Pinpoint the cell where the given text exists, returning its (X, Y) midpoint coordinate. 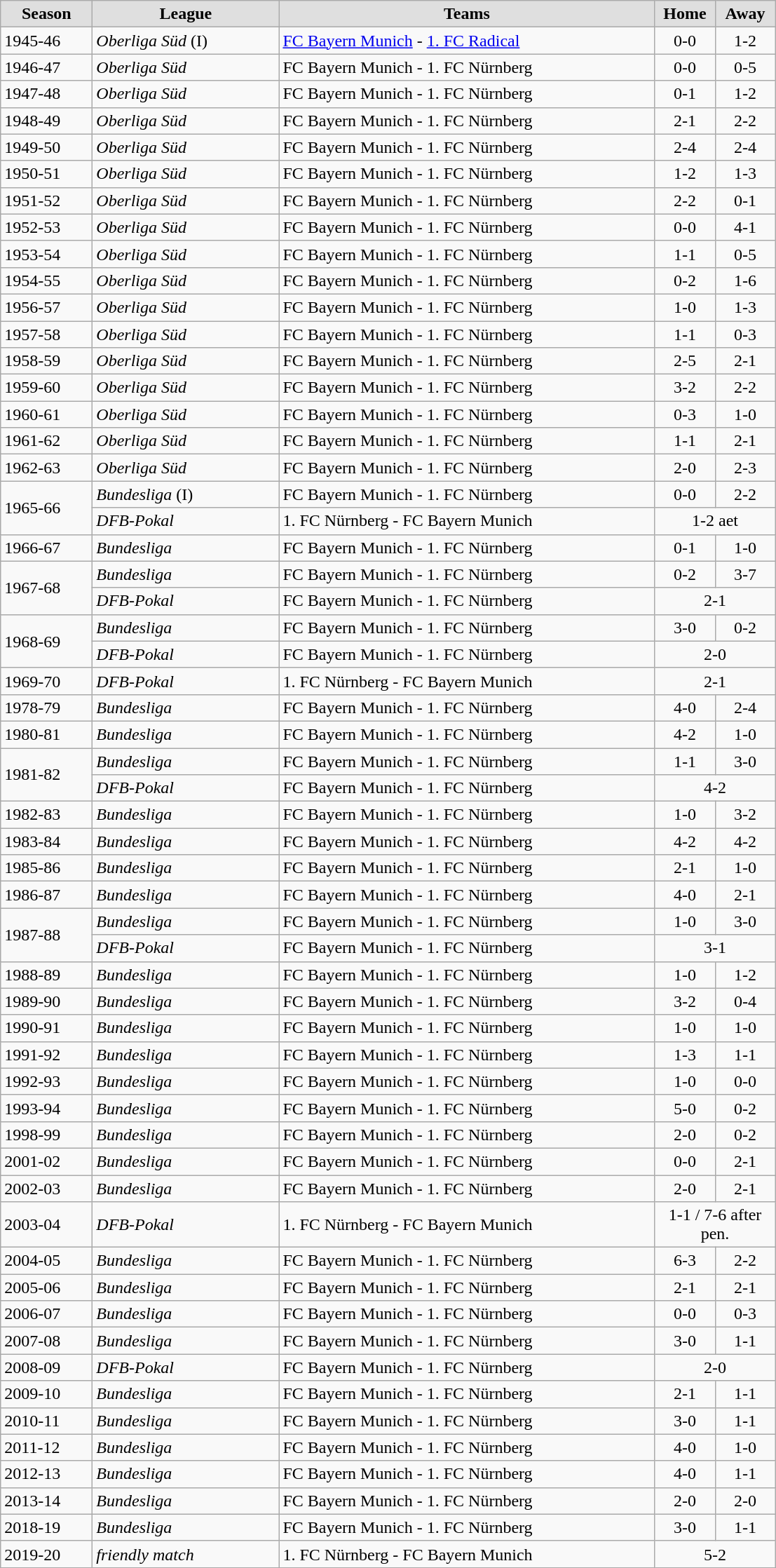
6-3 (685, 1261)
1993-94 (46, 1108)
Home (685, 14)
1959-60 (46, 388)
1949-50 (46, 147)
1950-51 (46, 174)
2-5 (685, 361)
3-7 (745, 574)
1980-81 (46, 734)
1982-83 (46, 815)
1966-67 (46, 548)
1969-70 (46, 681)
2011-12 (46, 1447)
League (186, 14)
2006-07 (46, 1314)
1952-53 (46, 227)
1981-82 (46, 774)
1956-57 (46, 307)
2018-19 (46, 1527)
1954-55 (46, 281)
5-0 (685, 1108)
2012-13 (46, 1474)
2013-14 (46, 1501)
1989-90 (46, 1001)
1958-59 (46, 361)
1991-92 (46, 1055)
1961-62 (46, 441)
2019-20 (46, 1554)
3-1 (715, 948)
2005-06 (46, 1287)
2004-05 (46, 1261)
1986-87 (46, 895)
1-6 (745, 281)
1985-86 (46, 868)
Teams (467, 14)
2010-11 (46, 1421)
1-1 / 7-6 after pen. (715, 1224)
1992-93 (46, 1081)
1990-91 (46, 1028)
2003-04 (46, 1224)
Oberliga Süd (I) (186, 41)
2002-03 (46, 1189)
1983-84 (46, 842)
Away (745, 14)
1-2 aet (715, 521)
2008-09 (46, 1367)
Bundesliga (I) (186, 494)
1965-66 (46, 508)
0-4 (745, 1001)
1998-99 (46, 1135)
1946-47 (46, 67)
1967-68 (46, 588)
2009-10 (46, 1394)
1945-46 (46, 41)
friendly match (186, 1554)
4-1 (745, 227)
1957-58 (46, 334)
1953-54 (46, 254)
1951-52 (46, 201)
2001-02 (46, 1161)
1968-69 (46, 641)
2007-08 (46, 1341)
1988-89 (46, 975)
1947-48 (46, 94)
Season (46, 14)
FC Bayern Munich - 1. FC Radical (467, 41)
1987-88 (46, 935)
1948-49 (46, 121)
1978-79 (46, 708)
2-3 (745, 468)
1962-63 (46, 468)
1960-61 (46, 414)
5-2 (715, 1554)
